Search for the cell housing the specified text and yield its [X, Y] center coordinate. 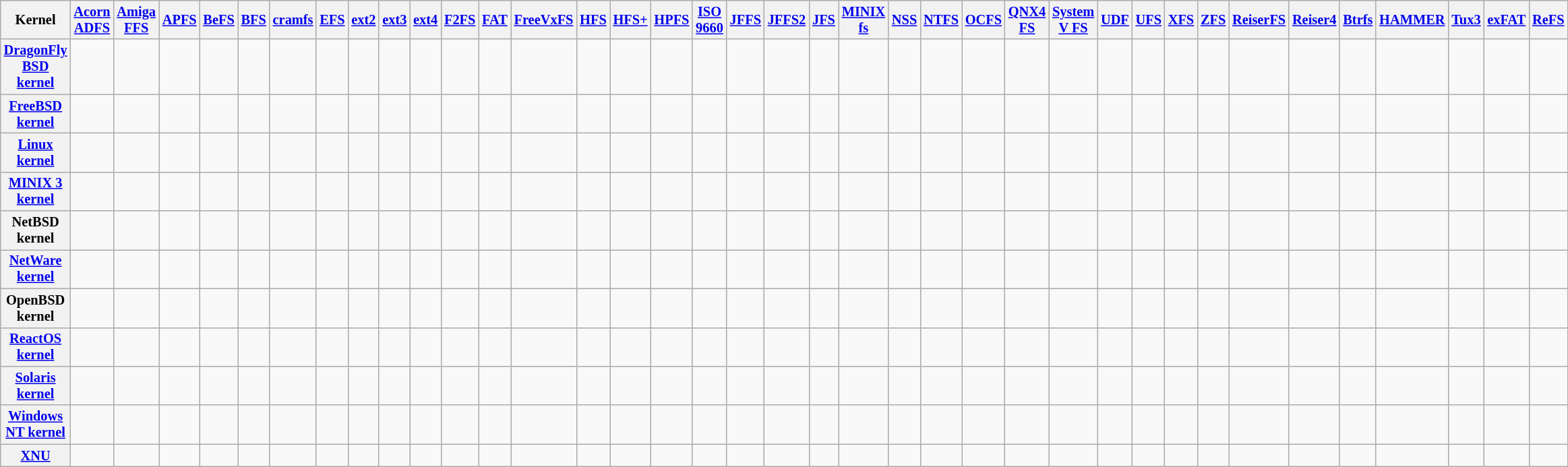
FAT [495, 20]
BeFS [219, 20]
Tux3 [1466, 20]
Btrfs [1358, 20]
APFS [179, 20]
EFS [332, 20]
UDF [1115, 20]
HFS+ [631, 20]
ISO 9660 [709, 20]
ext2 [363, 20]
NetWare kernel [36, 269]
JFS [824, 20]
FreeBSD kernel [36, 114]
HPFS [672, 20]
cramfs [293, 20]
Linux kernel [36, 152]
Windows NT kernel [36, 425]
Amiga FFS [136, 20]
ReFS [1548, 20]
Reiser4 [1315, 20]
HFS [593, 20]
ReiserFS [1259, 20]
ZFS [1213, 20]
JFFS [746, 20]
ext4 [425, 20]
JFFS2 [787, 20]
F2FS [460, 20]
XFS [1181, 20]
ReactOS kernel [36, 347]
MINIX fs [864, 20]
UFS [1149, 20]
MINIX 3 kernel [36, 191]
XNU [36, 456]
FreeVxFS [544, 20]
System V FS [1073, 20]
DragonFly BSD kernel [36, 67]
Acorn ADFS [92, 20]
exFAT [1506, 20]
Solaris kernel [36, 385]
BFS [253, 20]
ext3 [394, 20]
NSS [905, 20]
OpenBSD kernel [36, 308]
HAMMER [1412, 20]
QNX4 FS [1027, 20]
NetBSD kernel [36, 230]
Kernel [36, 20]
OCFS [984, 20]
NTFS [941, 20]
